Identify which cell holds the provided text, then report its [X, Y] central coordinate. 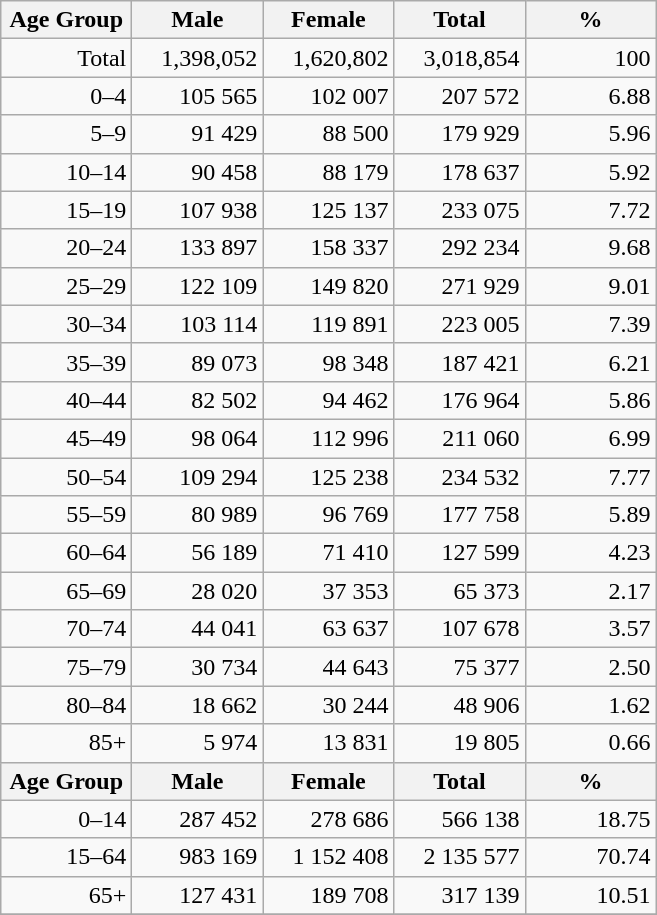
317 139 [460, 895]
2 135 577 [460, 857]
566 138 [460, 819]
85+ [66, 743]
2.17 [590, 591]
19 805 [460, 743]
60–64 [66, 553]
176 964 [460, 400]
102 007 [328, 96]
125 137 [328, 210]
88 179 [328, 172]
178 637 [460, 172]
90 458 [198, 172]
5 974 [198, 743]
56 189 [198, 553]
96 769 [328, 515]
107 678 [460, 629]
0.66 [590, 743]
89 073 [198, 362]
70–74 [66, 629]
5.96 [590, 134]
98 348 [328, 362]
100 [590, 58]
94 462 [328, 400]
0–4 [66, 96]
0–14 [66, 819]
13 831 [328, 743]
98 064 [198, 438]
5.89 [590, 515]
179 929 [460, 134]
48 906 [460, 705]
45–49 [66, 438]
7.72 [590, 210]
50–54 [66, 477]
4.23 [590, 553]
82 502 [198, 400]
37 353 [328, 591]
65–69 [66, 591]
70.74 [590, 857]
278 686 [328, 819]
127 431 [198, 895]
287 452 [198, 819]
80 989 [198, 515]
71 410 [328, 553]
65+ [66, 895]
40–44 [66, 400]
149 820 [328, 286]
271 929 [460, 286]
133 897 [198, 248]
7.77 [590, 477]
35–39 [66, 362]
187 421 [460, 362]
1,398,052 [198, 58]
75–79 [66, 667]
18 662 [198, 705]
105 565 [198, 96]
10–14 [66, 172]
6.88 [590, 96]
9.01 [590, 286]
207 572 [460, 96]
5.92 [590, 172]
18.75 [590, 819]
103 114 [198, 324]
88 500 [328, 134]
6.21 [590, 362]
5.86 [590, 400]
3.57 [590, 629]
30 244 [328, 705]
292 234 [460, 248]
1.62 [590, 705]
233 075 [460, 210]
3,018,854 [460, 58]
44 041 [198, 629]
20–24 [66, 248]
983 169 [198, 857]
28 020 [198, 591]
127 599 [460, 553]
55–59 [66, 515]
112 996 [328, 438]
119 891 [328, 324]
25–29 [66, 286]
63 637 [328, 629]
122 109 [198, 286]
223 005 [460, 324]
44 643 [328, 667]
177 758 [460, 515]
80–84 [66, 705]
75 377 [460, 667]
15–19 [66, 210]
211 060 [460, 438]
65 373 [460, 591]
30–34 [66, 324]
10.51 [590, 895]
234 532 [460, 477]
1,620,802 [328, 58]
6.99 [590, 438]
7.39 [590, 324]
189 708 [328, 895]
107 938 [198, 210]
2.50 [590, 667]
158 337 [328, 248]
109 294 [198, 477]
125 238 [328, 477]
91 429 [198, 134]
30 734 [198, 667]
15–64 [66, 857]
9.68 [590, 248]
1 152 408 [328, 857]
5–9 [66, 134]
